Return [x, y] of the center of cell containing provided text 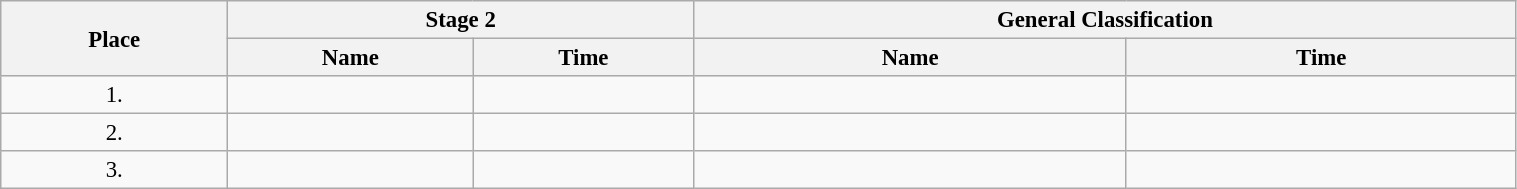
General Classification [1105, 20]
2. [114, 133]
Place [114, 38]
Stage 2 [461, 20]
1. [114, 95]
3. [114, 170]
